Detect which cell encompasses the target text, then output its [x, y] center coordinate. 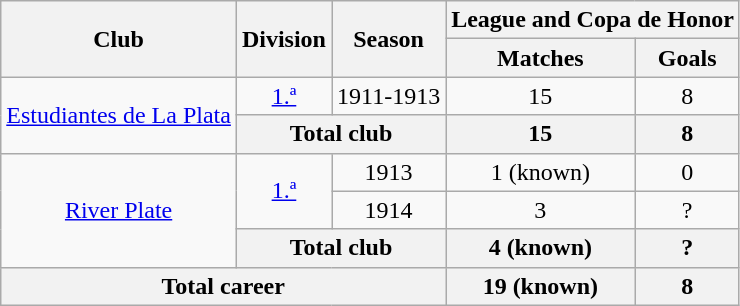
League and Copa de Honor [593, 20]
1911-1913 [389, 96]
Goals [687, 58]
Club [119, 39]
19 (known) [540, 286]
Matches [540, 58]
Season [389, 39]
1 (known) [540, 172]
4 (known) [540, 248]
Total career [224, 286]
Division [284, 39]
River Plate [119, 210]
Estudiantes de La Plata [119, 115]
1913 [389, 172]
0 [687, 172]
3 [540, 210]
1914 [389, 210]
